Search for the cell housing the specified text and yield its [x, y] center coordinate. 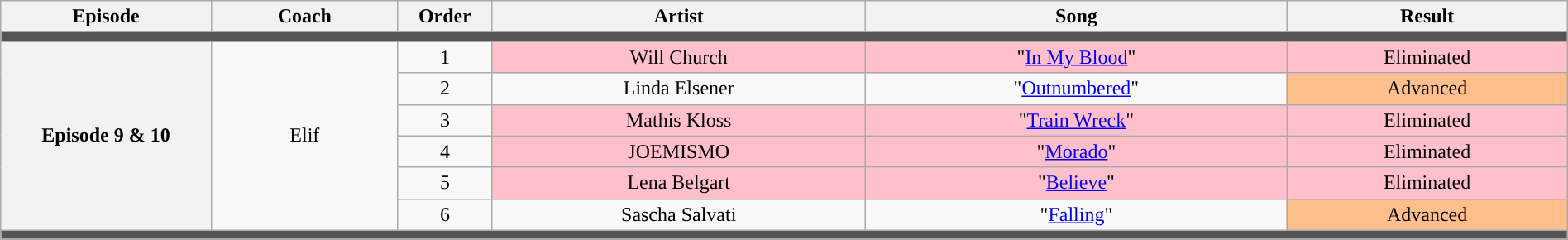
"In My Blood" [1077, 57]
"Train Wreck" [1077, 120]
Coach [304, 17]
1 [445, 57]
Artist [678, 17]
Episode [106, 17]
"Believe" [1077, 183]
"Falling" [1077, 214]
4 [445, 151]
Linda Elsener [678, 89]
JOEMISMO [678, 151]
3 [445, 120]
Order [445, 17]
"Morado" [1077, 151]
Lena Belgart [678, 183]
Elif [304, 136]
5 [445, 183]
Sascha Salvati [678, 214]
Will Church [678, 57]
Episode 9 & 10 [106, 136]
Result [1427, 17]
2 [445, 89]
"Outnumbered" [1077, 89]
6 [445, 214]
Song [1077, 17]
Mathis Kloss [678, 120]
